Output the (X, Y) coordinate of the center of the cell containing the given text.  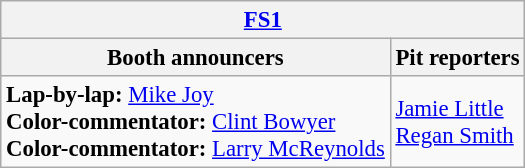
FS1 (263, 20)
Lap-by-lap: Mike JoyColor-commentator: Clint BowyerColor-commentator: Larry McReynolds (196, 122)
Pit reporters (458, 58)
Jamie LittleRegan Smith (458, 122)
Booth announcers (196, 58)
